Return (X, Y) of the center of cell containing provided text 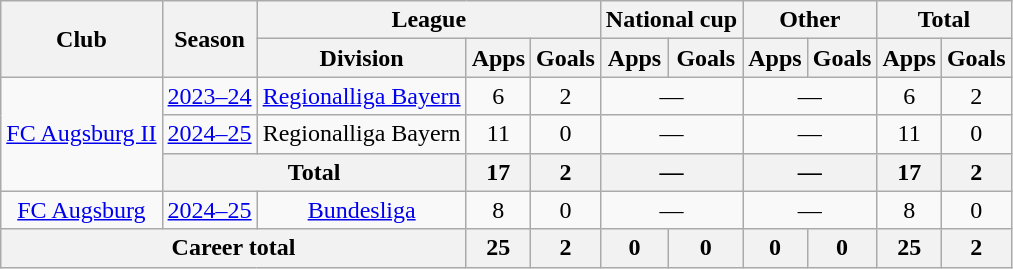
Career total (234, 248)
Club (82, 39)
Season (210, 39)
FC Augsburg II (82, 134)
FC Augsburg (82, 210)
Other (810, 20)
League (428, 20)
Division (362, 58)
National cup (671, 20)
Bundesliga (362, 210)
2023–24 (210, 96)
